Identify which cell holds the provided text, then report its (X, Y) central coordinate. 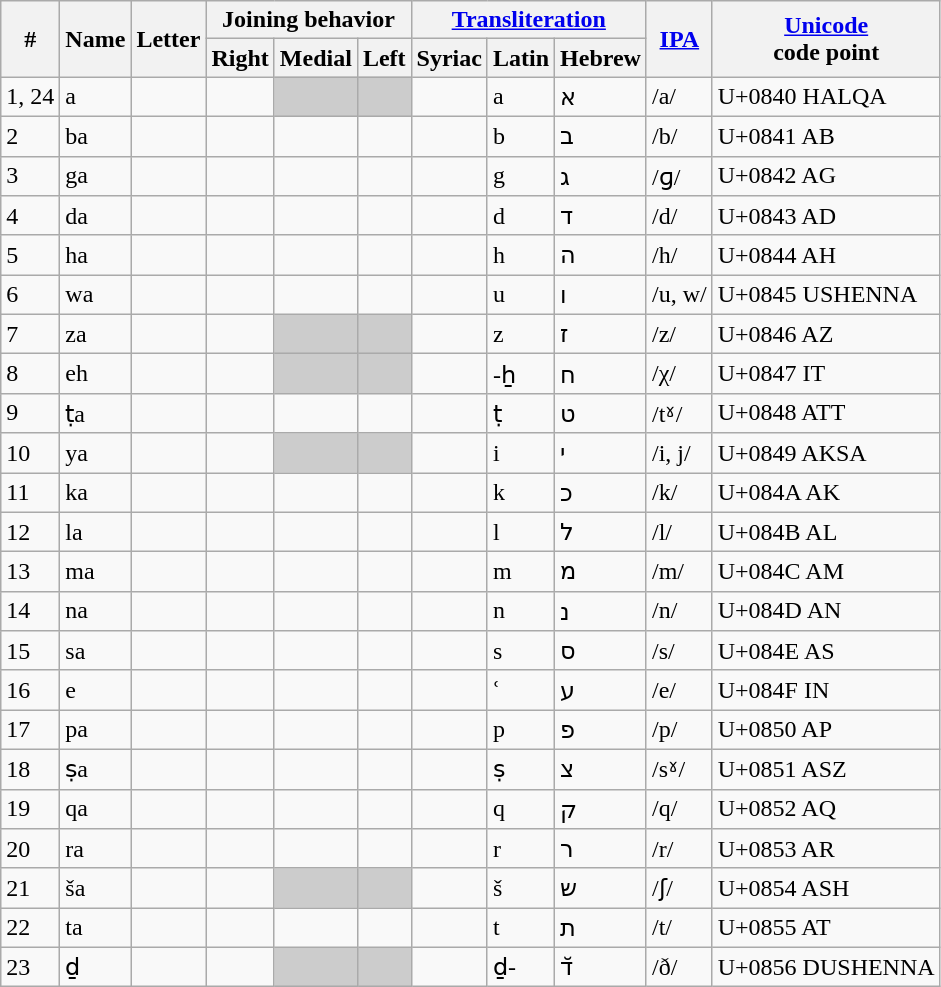
da (96, 216)
מ (601, 572)
Latin (520, 58)
t (520, 928)
ṭ (520, 413)
ṣ (520, 769)
/tˠ/ (679, 413)
ba (96, 136)
/r/ (679, 849)
b (520, 136)
/t/ (679, 928)
א (601, 97)
כ (601, 492)
U+0851 ASZ (826, 769)
ז (601, 334)
ma (96, 572)
ša (96, 888)
e (96, 690)
U+0842 AG (826, 176)
i (520, 453)
/d/ (679, 216)
/z/ (679, 334)
ח (601, 374)
ה (601, 255)
pa (96, 730)
ha (96, 255)
/χ/ (679, 374)
8 (30, 374)
U+0848 ATT (826, 413)
/ʃ/ (679, 888)
U+0855 AT (826, 928)
ta (96, 928)
ḏ- (520, 967)
/b/ (679, 136)
4 (30, 216)
צ (601, 769)
h (520, 255)
ש (601, 888)
s (520, 651)
š (520, 888)
U+084E AS (826, 651)
/a/ (679, 97)
q (520, 809)
U+0854 ASH (826, 888)
/m/ (679, 572)
Medial (316, 58)
U+0840 HALQA (826, 97)
/e/ (679, 690)
ק (601, 809)
-ẖ (520, 374)
# (30, 39)
1, 24 (30, 97)
l (520, 532)
/k/ (679, 492)
U+084F IN (826, 690)
na (96, 611)
10 (30, 453)
/u, w/ (679, 295)
דﬞ‎ (601, 967)
Unicodecode point (826, 39)
י (601, 453)
U+0844 AH (826, 255)
ר (601, 849)
Joining behavior (308, 20)
20 (30, 849)
/ð/ (679, 967)
18 (30, 769)
z (520, 334)
ra (96, 849)
11 (30, 492)
22 (30, 928)
2 (30, 136)
U+0847 IT (826, 374)
p (520, 730)
U+0852 AQ (826, 809)
15 (30, 651)
ט (601, 413)
ya (96, 453)
ס (601, 651)
Letter (168, 39)
16 (30, 690)
U+0841 AB (826, 136)
Transliteration (528, 20)
21 (30, 888)
12 (30, 532)
wa (96, 295)
IPA (679, 39)
Syriac (449, 58)
/ɡ/ (679, 176)
k (520, 492)
U+0850 AP (826, 730)
/s/ (679, 651)
/n/ (679, 611)
ṣa (96, 769)
3 (30, 176)
n (520, 611)
6 (30, 295)
23 (30, 967)
/l/ (679, 532)
Right (240, 58)
13 (30, 572)
ד (601, 216)
9 (30, 413)
U+0846 AZ (826, 334)
ḏ (96, 967)
5 (30, 255)
פ (601, 730)
eh (96, 374)
U+084B AL (826, 532)
g (520, 176)
Left (384, 58)
r (520, 849)
U+0845 USHENNA (826, 295)
7 (30, 334)
/q/ (679, 809)
U+0843 AD (826, 216)
U+0856 DUSHENNA (826, 967)
U+0853 AR (826, 849)
ת (601, 928)
m (520, 572)
/h/ (679, 255)
u (520, 295)
ṭa (96, 413)
ג (601, 176)
Name (96, 39)
ka (96, 492)
qa (96, 809)
17 (30, 730)
/p/ (679, 730)
/sˠ/ (679, 769)
la (96, 532)
/i, j/ (679, 453)
ga (96, 176)
19 (30, 809)
14 (30, 611)
ל (601, 532)
U+0849 AKSA (826, 453)
ב (601, 136)
U+084D AN (826, 611)
za (96, 334)
Hebrew (601, 58)
d (520, 216)
sa (96, 651)
ʿ (520, 690)
ע (601, 690)
U+084A AK (826, 492)
ו (601, 295)
U+084C AM (826, 572)
נ (601, 611)
